Return (X, Y) of the center of cell containing provided text 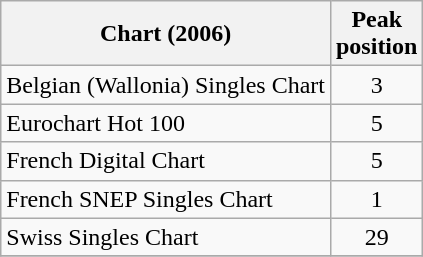
3 (376, 85)
French SNEP Singles Chart (166, 199)
29 (376, 237)
1 (376, 199)
Chart (2006) (166, 34)
Eurochart Hot 100 (166, 123)
Swiss Singles Chart (166, 237)
Belgian (Wallonia) Singles Chart (166, 85)
Peakposition (376, 34)
French Digital Chart (166, 161)
